Determine the [X, Y] coordinate at the center of the cell enclosing the given text.  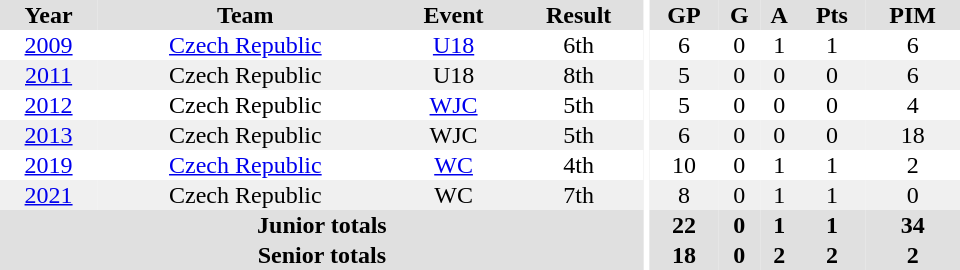
Team [245, 15]
Result [579, 15]
2021 [48, 195]
34 [912, 225]
A [780, 15]
22 [684, 225]
GP [684, 15]
2013 [48, 135]
8 [684, 195]
7th [579, 195]
G [740, 15]
Junior totals [322, 225]
Senior totals [322, 255]
6th [579, 45]
PIM [912, 15]
4 [912, 105]
Pts [832, 15]
Event [454, 15]
2019 [48, 165]
8th [579, 75]
2012 [48, 105]
Year [48, 15]
10 [684, 165]
4th [579, 165]
2011 [48, 75]
2009 [48, 45]
